Return the (X, Y) coordinate for the center point of the cell that contains the specified text.  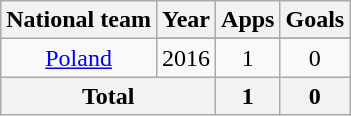
Year (186, 20)
2016 (186, 58)
Total (108, 96)
Goals (315, 20)
Poland (79, 58)
National team (79, 20)
Apps (248, 20)
